Locate the cell with the specified text and output its [x, y] center coordinate. 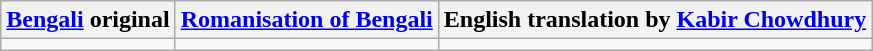
Bengali original [88, 20]
Romanisation of Bengali [306, 20]
English translation by Kabir Chowdhury [654, 20]
